Detect which cell encompasses the target text, then output its (x, y) center coordinate. 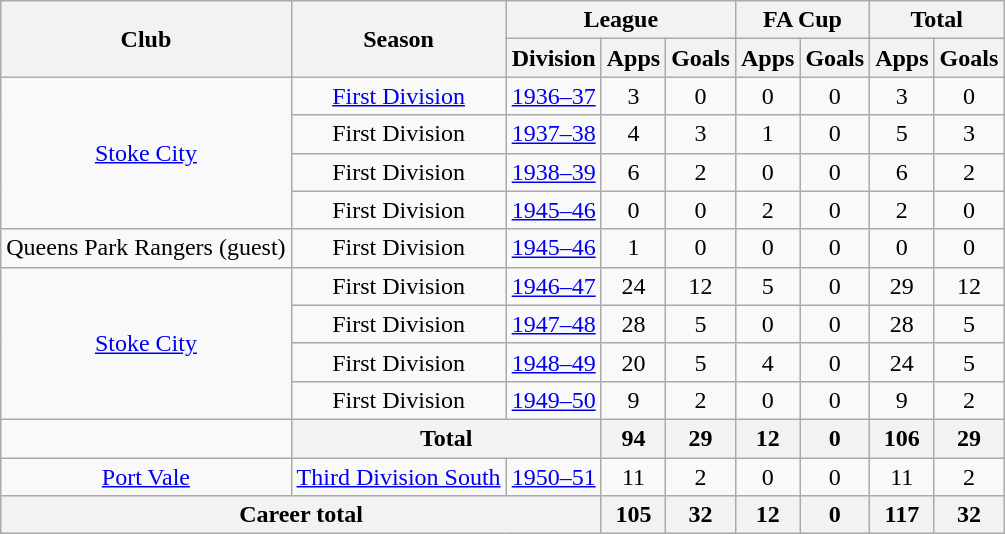
FA Cup (802, 20)
Season (398, 39)
1949–50 (554, 400)
1946–47 (554, 286)
1938–39 (554, 172)
94 (633, 438)
20 (633, 362)
League (620, 20)
Club (146, 39)
Port Vale (146, 477)
Division (554, 58)
1936–37 (554, 96)
Career total (301, 515)
105 (633, 515)
117 (902, 515)
Queens Park Rangers (guest) (146, 248)
Third Division South (398, 477)
1937–38 (554, 134)
1950–51 (554, 477)
106 (902, 438)
1947–48 (554, 324)
1948–49 (554, 362)
